Capture the cell that displays the provided text and extract its [x, y] central coordinate. 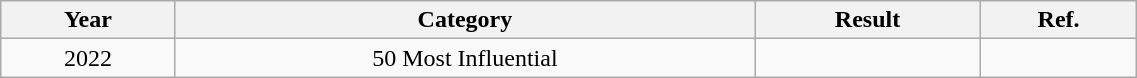
50 Most Influential [465, 58]
2022 [88, 58]
Ref. [1058, 20]
Result [868, 20]
Category [465, 20]
Year [88, 20]
